Search for the cell housing the specified text and yield its (X, Y) center coordinate. 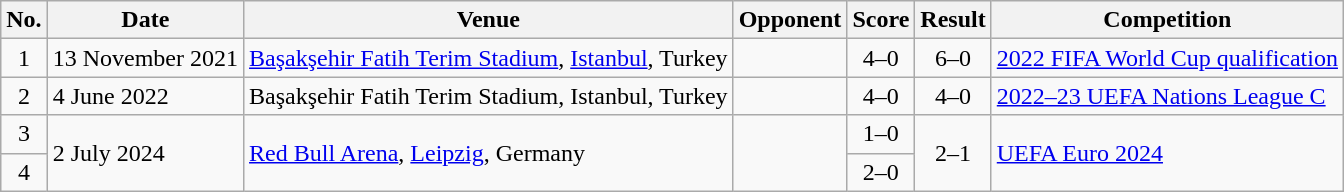
6–0 (953, 58)
3 (24, 134)
1–0 (881, 134)
13 November 2021 (145, 58)
2 (24, 96)
2022 FIFA World Cup qualification (1167, 58)
4 June 2022 (145, 96)
2022–23 UEFA Nations League C (1167, 96)
2–1 (953, 153)
UEFA Euro 2024 (1167, 153)
Result (953, 20)
4 (24, 172)
Opponent (790, 20)
2–0 (881, 172)
Red Bull Arena, Leipzig, Germany (489, 153)
Score (881, 20)
Venue (489, 20)
1 (24, 58)
Competition (1167, 20)
2 July 2024 (145, 153)
Date (145, 20)
No. (24, 20)
